Detect which cell encompasses the target text, then output its (X, Y) center coordinate. 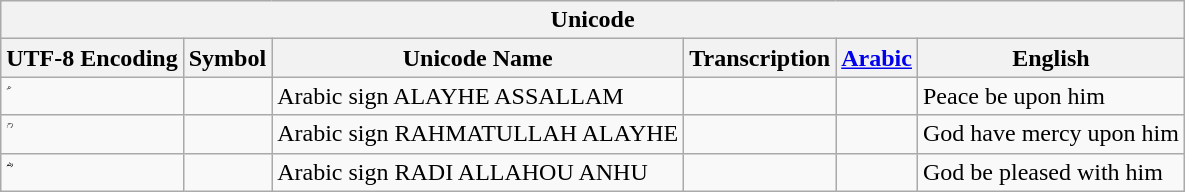
God be pleased with him (1050, 172)
ؑ (92, 96)
Arabic sign ALAYHE ASSALLAM (478, 96)
Unicode (593, 20)
Arabic sign RAHMATULLAH ALAYHE (478, 134)
UTF-8 Encoding (92, 58)
Unicode Name (478, 58)
English (1050, 58)
Peace be upon him (1050, 96)
Symbol (227, 58)
God have mercy upon him (1050, 134)
ؒ (92, 134)
Arabic sign RADI ALLAHOU ANHU (478, 172)
ؓ (92, 172)
Transcription (760, 58)
Arabic (877, 58)
